Search for the cell housing the specified text and yield its (x, y) center coordinate. 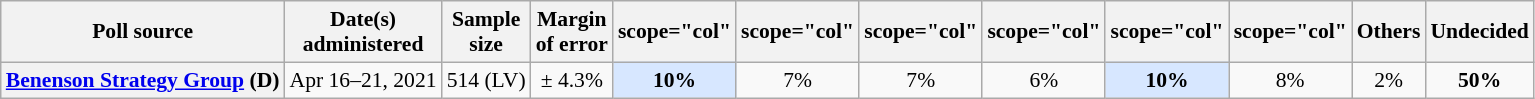
± 4.3% (572, 80)
Poll source (143, 32)
Marginof error (572, 32)
Undecided (1479, 32)
8% (1290, 80)
Samplesize (486, 32)
Benenson Strategy Group (D) (143, 80)
Others (1389, 32)
Date(s)administered (364, 32)
Apr 16–21, 2021 (364, 80)
6% (1044, 80)
50% (1479, 80)
514 (LV) (486, 80)
2% (1389, 80)
